Provide the (X, Y) coordinate of the cell's center where the given text is located.  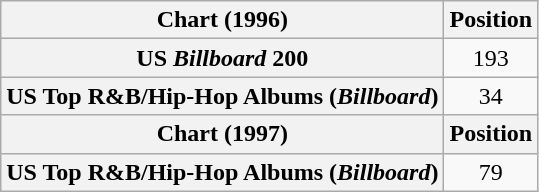
34 (491, 96)
US Billboard 200 (222, 58)
193 (491, 58)
Chart (1996) (222, 20)
Chart (1997) (222, 134)
79 (491, 172)
